Extract the [x, y] coordinate from the center of the cell holding the provided text.  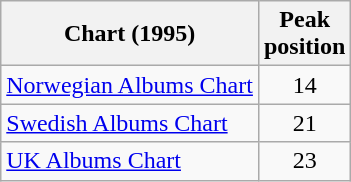
Norwegian Albums Chart [130, 85]
Chart (1995) [130, 34]
14 [304, 85]
Swedish Albums Chart [130, 123]
21 [304, 123]
23 [304, 161]
Peakposition [304, 34]
UK Albums Chart [130, 161]
